Scan for the cell matching the given text and deliver its [x, y] coordinate at center. 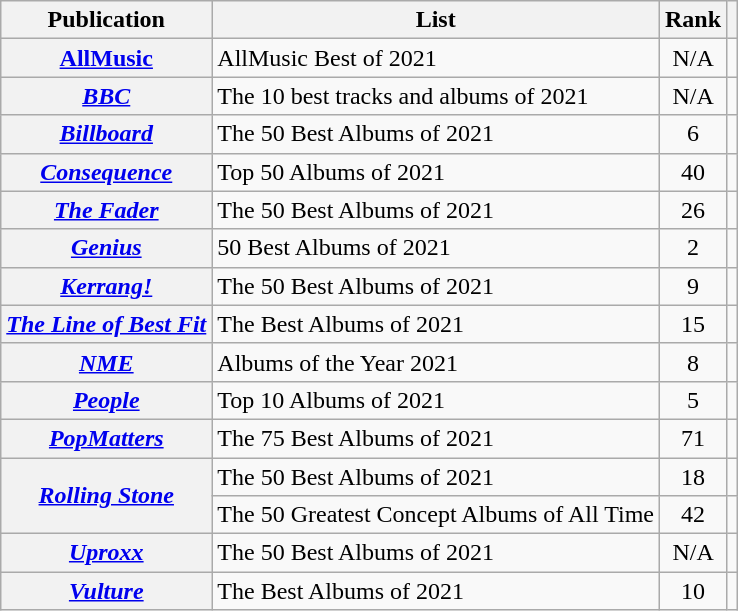
List [436, 20]
10 [694, 591]
Vulture [106, 591]
5 [694, 400]
PopMatters [106, 438]
NME [106, 362]
The Line of Best Fit [106, 324]
The 10 best tracks and albums of 2021 [436, 96]
Kerrang! [106, 286]
The 75 Best Albums of 2021 [436, 438]
40 [694, 172]
Genius [106, 248]
2 [694, 248]
6 [694, 134]
Albums of the Year 2021 [436, 362]
50 Best Albums of 2021 [436, 248]
AllMusic [106, 58]
42 [694, 515]
71 [694, 438]
Uproxx [106, 553]
9 [694, 286]
AllMusic Best of 2021 [436, 58]
Top 50 Albums of 2021 [436, 172]
8 [694, 362]
Billboard [106, 134]
15 [694, 324]
18 [694, 477]
Top 10 Albums of 2021 [436, 400]
The Fader [106, 210]
The 50 Greatest Concept Albums of All Time [436, 515]
Consequence [106, 172]
Publication [106, 20]
BBC [106, 96]
26 [694, 210]
People [106, 400]
Rolling Stone [106, 496]
Rank [694, 20]
